From the cell containing the given text, extract its center point as [X, Y] coordinate. 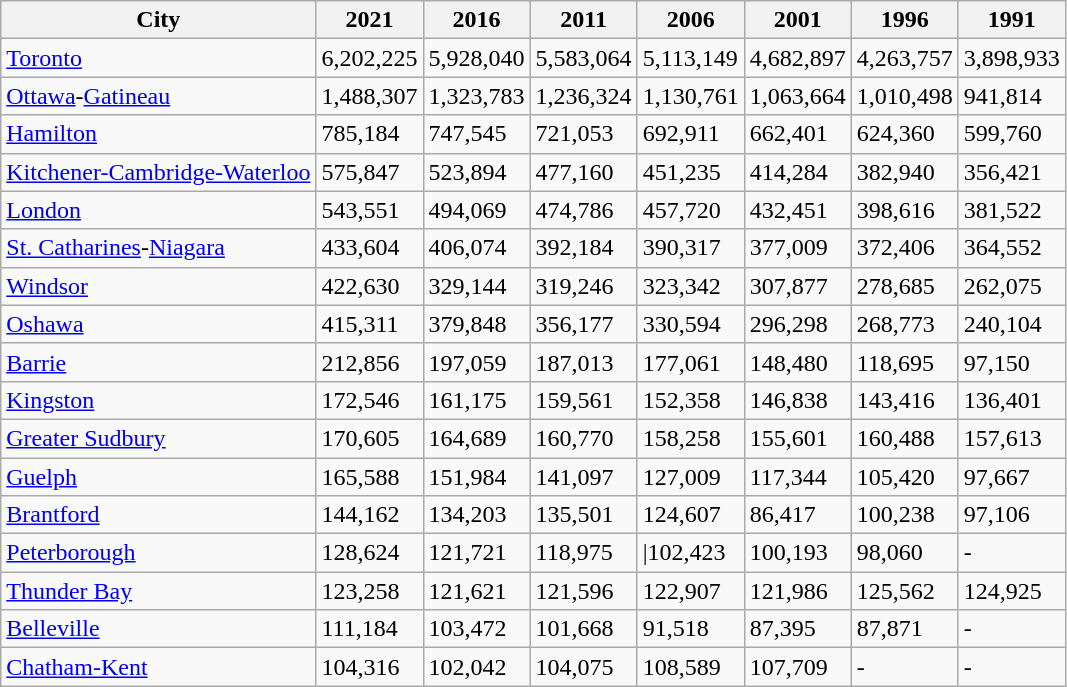
5,583,064 [584, 58]
102,042 [476, 667]
97,106 [1012, 515]
432,451 [798, 210]
240,104 [1012, 324]
382,940 [904, 172]
1991 [1012, 20]
151,984 [476, 477]
125,562 [904, 591]
Kingston [158, 400]
170,605 [370, 438]
122,907 [690, 591]
155,601 [798, 438]
477,160 [584, 172]
2016 [476, 20]
392,184 [584, 248]
364,552 [1012, 248]
372,406 [904, 248]
356,177 [584, 324]
330,594 [690, 324]
414,284 [798, 172]
457,720 [690, 210]
Kitchener-Cambridge-Waterloo [158, 172]
City [158, 20]
St. Catharines-Niagara [158, 248]
451,235 [690, 172]
118,695 [904, 362]
177,061 [690, 362]
278,685 [904, 286]
105,420 [904, 477]
785,184 [370, 134]
123,258 [370, 591]
136,401 [1012, 400]
662,401 [798, 134]
97,150 [1012, 362]
197,059 [476, 362]
121,721 [476, 553]
128,624 [370, 553]
2001 [798, 20]
3,898,933 [1012, 58]
121,986 [798, 591]
319,246 [584, 286]
523,894 [476, 172]
474,786 [584, 210]
165,588 [370, 477]
100,193 [798, 553]
212,856 [370, 362]
296,298 [798, 324]
390,317 [690, 248]
87,395 [798, 629]
262,075 [1012, 286]
Oshawa [158, 324]
Thunder Bay [158, 591]
329,144 [476, 286]
624,360 [904, 134]
4,682,897 [798, 58]
124,607 [690, 515]
152,358 [690, 400]
422,630 [370, 286]
381,522 [1012, 210]
1,063,664 [798, 96]
398,616 [904, 210]
1,010,498 [904, 96]
575,847 [370, 172]
158,258 [690, 438]
100,238 [904, 515]
Barrie [158, 362]
307,877 [798, 286]
2011 [584, 20]
5,113,149 [690, 58]
91,518 [690, 629]
124,925 [1012, 591]
160,770 [584, 438]
6,202,225 [370, 58]
97,667 [1012, 477]
127,009 [690, 477]
103,472 [476, 629]
187,013 [584, 362]
1996 [904, 20]
2006 [690, 20]
121,596 [584, 591]
164,689 [476, 438]
721,053 [584, 134]
747,545 [476, 134]
692,911 [690, 134]
599,760 [1012, 134]
415,311 [370, 324]
4,263,757 [904, 58]
|102,423 [690, 553]
104,075 [584, 667]
104,316 [370, 667]
86,417 [798, 515]
5,928,040 [476, 58]
1,488,307 [370, 96]
Toronto [158, 58]
Chatham-Kent [158, 667]
143,416 [904, 400]
Windsor [158, 286]
108,589 [690, 667]
157,613 [1012, 438]
941,814 [1012, 96]
Ottawa-Gatineau [158, 96]
159,561 [584, 400]
323,342 [690, 286]
118,975 [584, 553]
144,162 [370, 515]
433,604 [370, 248]
Greater Sudbury [158, 438]
134,203 [476, 515]
101,668 [584, 629]
107,709 [798, 667]
141,097 [584, 477]
172,546 [370, 400]
135,501 [584, 515]
146,838 [798, 400]
1,323,783 [476, 96]
543,551 [370, 210]
2021 [370, 20]
377,009 [798, 248]
Belleville [158, 629]
Brantford [158, 515]
379,848 [476, 324]
268,773 [904, 324]
117,344 [798, 477]
494,069 [476, 210]
406,074 [476, 248]
87,871 [904, 629]
356,421 [1012, 172]
Peterborough [158, 553]
98,060 [904, 553]
Guelph [158, 477]
1,130,761 [690, 96]
161,175 [476, 400]
1,236,324 [584, 96]
London [158, 210]
121,621 [476, 591]
Hamilton [158, 134]
111,184 [370, 629]
148,480 [798, 362]
160,488 [904, 438]
